Identify which cell holds the provided text, then report its [x, y] central coordinate. 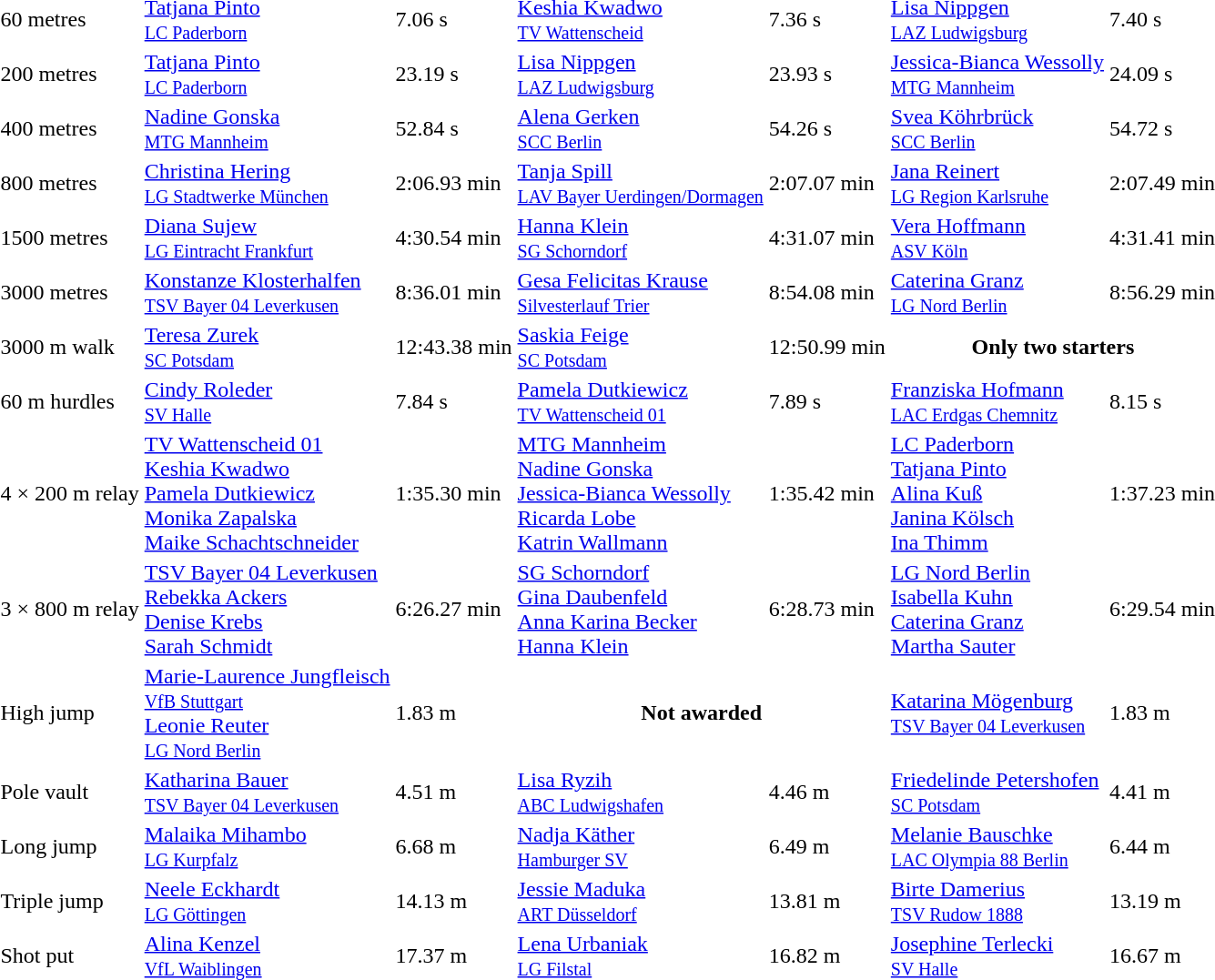
2:07.07 min [826, 184]
Not awarded [701, 713]
12:50.99 min [826, 348]
Svea KöhrbrückSCC Berlin [997, 129]
Nadine GonskaMTG Mannheim [268, 129]
6:28.73 min [826, 610]
Jana ReinertLG Region Karlsruhe [997, 184]
23.19 s [453, 75]
6:26.27 min [453, 610]
Birte DameriusTSV Rudow 1888 [997, 901]
4.51 m [453, 792]
6.49 m [826, 846]
1:35.42 min [826, 493]
54.26 s [826, 129]
Malaika MihamboLG Kurpfalz [268, 846]
Konstanze KlosterhalfenTSV Bayer 04 Leverkusen [268, 293]
Neele EckhardtLG Göttingen [268, 901]
TV Wattenscheid 01Keshia KwadwoPamela DutkiewiczMonika ZapalskaMaike Schachtschneider [268, 493]
8:54.08 min [826, 293]
Jessica-Bianca WessollyMTG Mannheim [997, 75]
14.13 m [453, 901]
1:35.30 min [453, 493]
Katharina BauerTSV Bayer 04 Leverkusen [268, 792]
Vera HoffmannASV Köln [997, 238]
Alena GerkenSCC Berlin [641, 129]
52.84 s [453, 129]
Saskia FeigeSC Potsdam [641, 348]
Lisa RyzihABC Ludwigshafen [641, 792]
7.89 s [826, 402]
23.93 s [826, 75]
Tanja SpillLAV Bayer Uerdingen/Dormagen [641, 184]
1.83 m [453, 713]
Tatjana PintoLC Paderborn [268, 75]
Marie-Laurence JungfleischVfB StuttgartLeonie ReuterLG Nord Berlin [268, 713]
LG Nord BerlinIsabella KuhnCaterina GranzMartha Sauter [997, 610]
13.81 m [826, 901]
Teresa ZurekSC Potsdam [268, 348]
TSV Bayer 04 LeverkusenRebekka AckersDenise KrebsSarah Schmidt [268, 610]
2:06.93 min [453, 184]
12:43.38 min [453, 348]
Gesa Felicitas KrauseSilvesterlauf Trier [641, 293]
4.46 m [826, 792]
Franziska HofmannLAC Erdgas Chemnitz [997, 402]
LC PaderbornTatjana PintoAlina KußJanina KölschIna Thimm [997, 493]
SG SchorndorfGina DaubenfeldAnna Karina BeckerHanna Klein [641, 610]
8:36.01 min [453, 293]
Melanie BauschkeLAC Olympia 88 Berlin [997, 846]
Caterina GranzLG Nord Berlin [997, 293]
7.84 s [453, 402]
Hanna KleinSG Schorndorf [641, 238]
Lisa NippgenLAZ Ludwigsburg [641, 75]
4:30.54 min [453, 238]
6.68 m [453, 846]
MTG MannheimNadine GonskaJessica-Bianca WessollyRicarda LobeKatrin Wallmann [641, 493]
Jessie MadukaART Düsseldorf [641, 901]
Christina HeringLG Stadtwerke München [268, 184]
Friedelinde PetershofenSC Potsdam [997, 792]
4:31.07 min [826, 238]
Katarina MögenburgTSV Bayer 04 Leverkusen [997, 713]
Pamela DutkiewiczTV Wattenscheid 01 [641, 402]
Nadja KätherHamburger SV [641, 846]
Diana SujewLG Eintracht Frankfurt [268, 238]
Cindy RolederSV Halle [268, 402]
